Provide the (X, Y) coordinate of the cell's center where the given text is located.  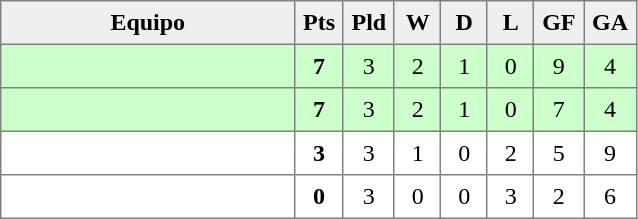
6 (610, 197)
GA (610, 23)
5 (559, 153)
D (464, 23)
L (510, 23)
Pts (319, 23)
W (417, 23)
GF (559, 23)
Pld (368, 23)
Equipo (148, 23)
